Output the [x, y] coordinate of the center of the cell containing the given text.  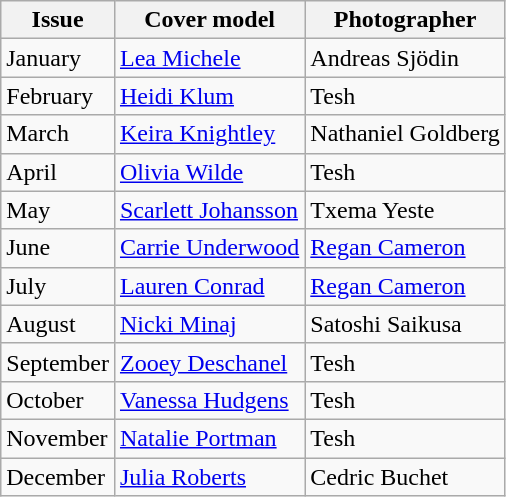
June [58, 248]
March [58, 134]
Nicki Minaj [209, 324]
Scarlett Johansson [209, 210]
Cover model [209, 20]
April [58, 172]
Carrie Underwood [209, 248]
Keira Knightley [209, 134]
November [58, 438]
January [58, 58]
July [58, 286]
Vanessa Hudgens [209, 400]
February [58, 96]
September [58, 362]
Natalie Portman [209, 438]
Photographer [406, 20]
Lauren Conrad [209, 286]
Zooey Deschanel [209, 362]
Satoshi Saikusa [406, 324]
Nathaniel Goldberg [406, 134]
May [58, 210]
Issue [58, 20]
Olivia Wilde [209, 172]
December [58, 477]
October [58, 400]
Julia Roberts [209, 477]
Txema Yeste [406, 210]
August [58, 324]
Cedric Buchet [406, 477]
Lea Michele [209, 58]
Heidi Klum [209, 96]
Andreas Sjödin [406, 58]
